Detect which cell encompasses the target text, then output its (X, Y) center coordinate. 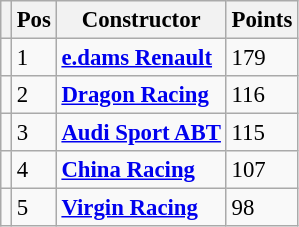
179 (262, 58)
1 (34, 58)
Dragon Racing (141, 95)
China Racing (141, 170)
115 (262, 133)
e.dams Renault (141, 58)
116 (262, 95)
Pos (34, 20)
98 (262, 208)
Audi Sport ABT (141, 133)
Constructor (141, 20)
5 (34, 208)
107 (262, 170)
3 (34, 133)
Points (262, 20)
Virgin Racing (141, 208)
4 (34, 170)
2 (34, 95)
